Return the (X, Y) coordinate for the center point of the cell that contains the specified text.  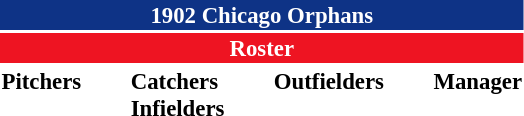
1902 Chicago Orphans (262, 15)
Roster (262, 48)
